Provide the [X, Y] coordinate of the cell's center where the given text is located.  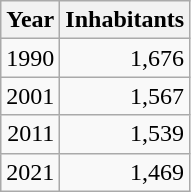
2021 [30, 172]
2011 [30, 134]
Year [30, 20]
1,567 [125, 96]
1,539 [125, 134]
1,469 [125, 172]
2001 [30, 96]
Inhabitants [125, 20]
1,676 [125, 58]
1990 [30, 58]
